Locate the cell with the specified text and output its [X, Y] center coordinate. 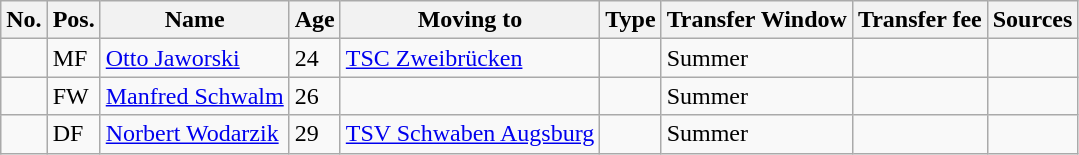
Type [630, 20]
TSV Schwaben Augsburg [470, 134]
Name [194, 20]
Pos. [74, 20]
DF [74, 134]
24 [314, 58]
26 [314, 96]
Otto Jaworski [194, 58]
Transfer fee [920, 20]
No. [24, 20]
FW [74, 96]
MF [74, 58]
Transfer Window [756, 20]
Age [314, 20]
Sources [1032, 20]
TSC Zweibrücken [470, 58]
Manfred Schwalm [194, 96]
Moving to [470, 20]
29 [314, 134]
Norbert Wodarzik [194, 134]
